Provide the [x, y] coordinate of the cell's center where the given text is located.  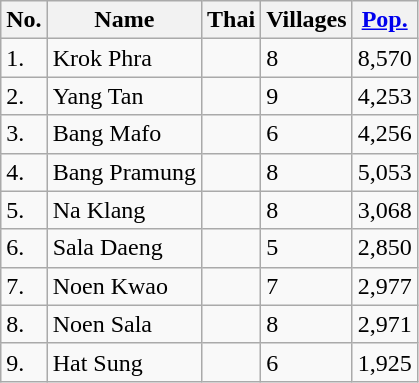
5. [24, 210]
Bang Mafo [124, 134]
2,977 [384, 286]
5 [307, 248]
Noen Sala [124, 324]
Villages [307, 20]
9 [307, 96]
4,256 [384, 134]
1,925 [384, 362]
4,253 [384, 96]
7 [307, 286]
1. [24, 58]
Bang Pramung [124, 172]
2,971 [384, 324]
Thai [232, 20]
5,053 [384, 172]
Krok Phra [124, 58]
Sala Daeng [124, 248]
Name [124, 20]
3. [24, 134]
6. [24, 248]
8. [24, 324]
Noen Kwao [124, 286]
No. [24, 20]
8,570 [384, 58]
Pop. [384, 20]
2,850 [384, 248]
2. [24, 96]
4. [24, 172]
3,068 [384, 210]
Hat Sung [124, 362]
Na Klang [124, 210]
Yang Tan [124, 96]
9. [24, 362]
7. [24, 286]
